Output the (x, y) coordinate of the center of the cell containing the given text.  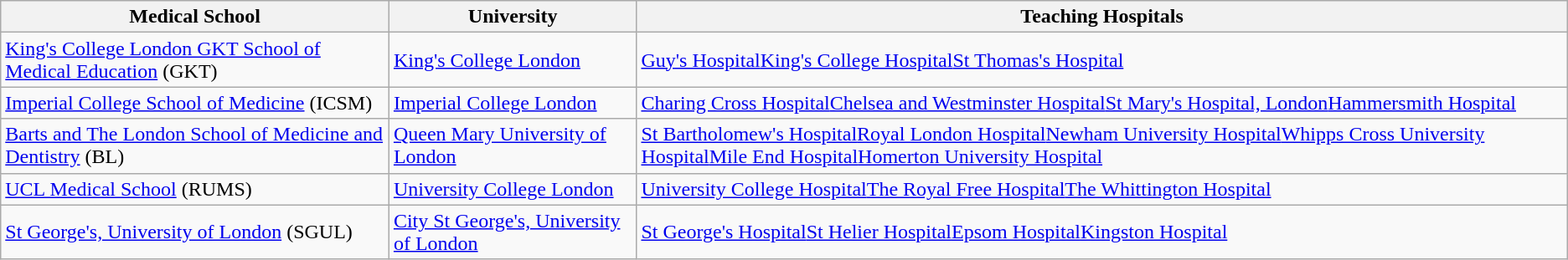
University College London (513, 189)
St George's, University of London (SGUL) (195, 232)
King's College London GKT School of Medical Education (GKT) (195, 60)
UCL Medical School (RUMS) (195, 189)
Queen Mary University of London (513, 145)
Teaching Hospitals (1102, 17)
King's College London (513, 60)
Charing Cross HospitalChelsea and Westminster HospitalSt Mary's Hospital, LondonHammersmith Hospital (1102, 103)
Imperial College London (513, 103)
Medical School (195, 17)
Guy's HospitalKing's College HospitalSt Thomas's Hospital (1102, 60)
St George's HospitalSt Helier HospitalEpsom HospitalKingston Hospital (1102, 232)
St Bartholomew's HospitalRoyal London HospitalNewham University HospitalWhipps Cross University HospitalMile End HospitalHomerton University Hospital (1102, 145)
University (513, 17)
Imperial College School of Medicine (ICSM) (195, 103)
University College HospitalThe Royal Free HospitalThe Whittington Hospital (1102, 189)
City St George's, University of London (513, 232)
Barts and The London School of Medicine and Dentistry (BL) (195, 145)
